Find where the given text appears and provide that cell's center as [x, y] coordinate. 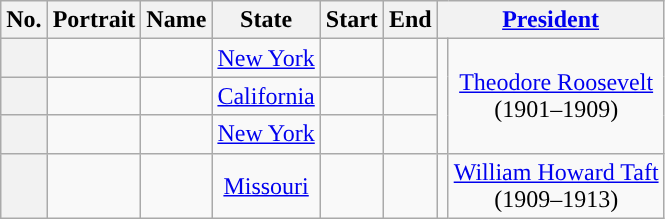
William Howard Taft(1909–1913) [556, 186]
End [410, 20]
California [266, 96]
Name [176, 20]
State [266, 20]
Missouri [266, 186]
Portrait [94, 20]
President [550, 20]
No. [24, 20]
Theodore Roosevelt(1901–1909) [556, 96]
Start [352, 20]
